Return the [x, y] coordinate for the center point of the cell that contains the specified text.  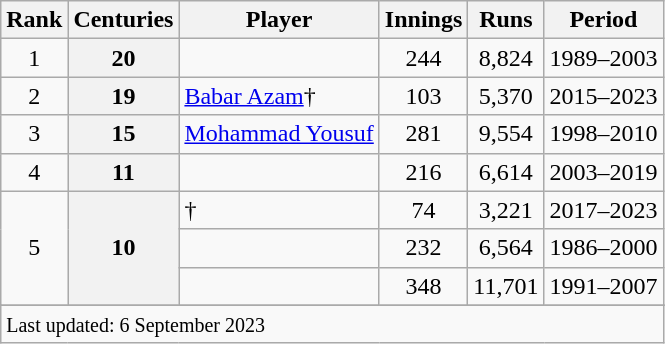
2 [34, 96]
244 [423, 58]
232 [423, 248]
Innings [423, 20]
1998–2010 [604, 134]
1 [34, 58]
Period [604, 20]
9,554 [506, 134]
Last updated: 6 September 2023 [332, 324]
74 [423, 210]
216 [423, 172]
6,564 [506, 248]
Runs [506, 20]
Centuries [124, 20]
11 [124, 172]
6,614 [506, 172]
1986–2000 [604, 248]
2003–2019 [604, 172]
Player [279, 20]
† [279, 210]
11,701 [506, 286]
2017–2023 [604, 210]
1991–2007 [604, 286]
348 [423, 286]
4 [34, 172]
5,370 [506, 96]
Mohammad Yousuf [279, 134]
20 [124, 58]
15 [124, 134]
10 [124, 248]
103 [423, 96]
Babar Azam† [279, 96]
19 [124, 96]
2015–2023 [604, 96]
281 [423, 134]
1989–2003 [604, 58]
3 [34, 134]
3,221 [506, 210]
5 [34, 248]
8,824 [506, 58]
Rank [34, 20]
